Provide the [X, Y] coordinate of the cell's center where the given text is located.  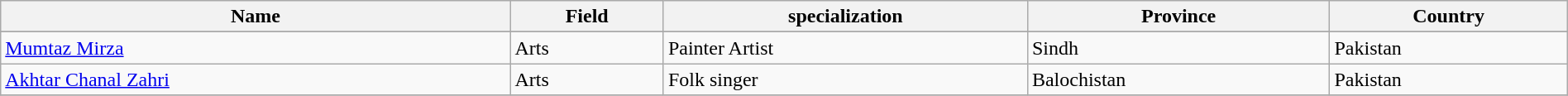
Sindh [1178, 48]
Akhtar Chanal Zahri [256, 79]
Balochistan [1178, 79]
Field [587, 17]
Mumtaz Mirza [256, 48]
specialization [845, 17]
Province [1178, 17]
Country [1449, 17]
Name [256, 17]
Painter Artist [845, 48]
Folk singer [845, 79]
